Detect which cell encompasses the target text, then output its [X, Y] center coordinate. 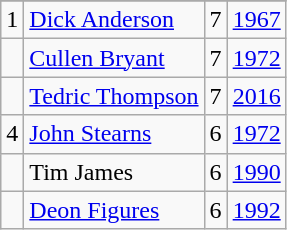
1990 [256, 172]
Cullen Bryant [114, 58]
1967 [256, 20]
Dick Anderson [114, 20]
1992 [256, 210]
1 [12, 20]
Deon Figures [114, 210]
4 [12, 134]
Tim James [114, 172]
2016 [256, 96]
Tedric Thompson [114, 96]
John Stearns [114, 134]
